Scan for the cell matching the given text and deliver its (x, y) coordinate at center. 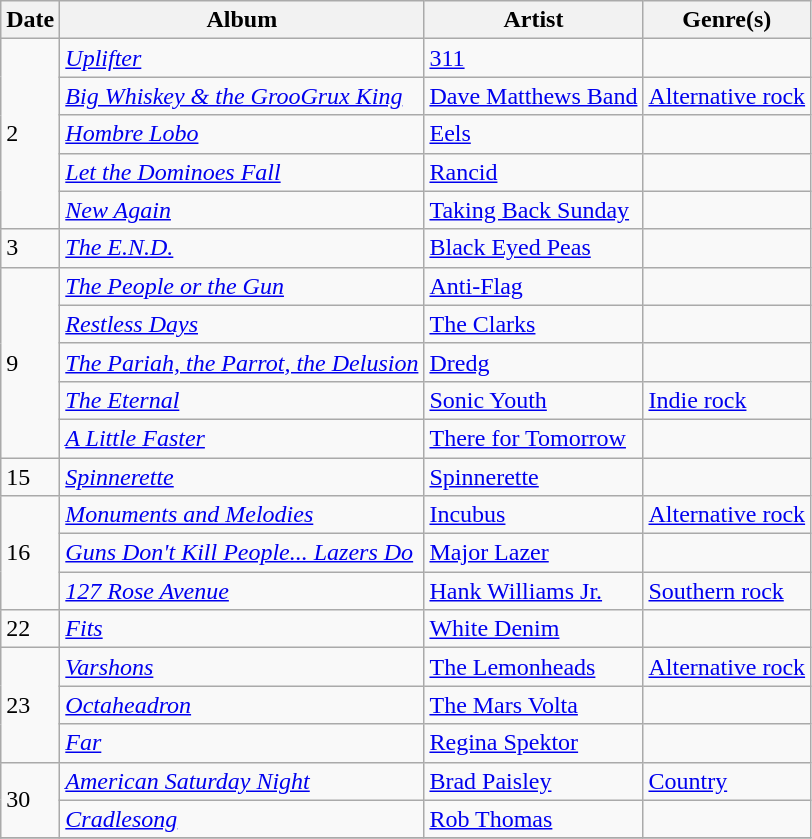
Octaheadron (242, 705)
Monuments and Melodies (242, 515)
Hank Williams Jr. (534, 591)
Taking Back Sunday (534, 210)
Uplifter (242, 58)
23 (30, 705)
Incubus (534, 515)
Varshons (242, 667)
Brad Paisley (534, 781)
22 (30, 629)
Southern rock (727, 591)
Genre(s) (727, 20)
Country (727, 781)
A Little Faster (242, 438)
The Clarks (534, 324)
Dave Matthews Band (534, 96)
Far (242, 743)
Album (242, 20)
15 (30, 477)
Anti-Flag (534, 286)
Black Eyed Peas (534, 248)
2 (30, 134)
Sonic Youth (534, 400)
White Denim (534, 629)
Eels (534, 134)
Guns Don't Kill People... Lazers Do (242, 553)
Big Whiskey & the GrooGrux King (242, 96)
Hombre Lobo (242, 134)
Date (30, 20)
The Mars Volta (534, 705)
Rob Thomas (534, 819)
Let the Dominoes Fall (242, 172)
16 (30, 553)
Major Lazer (534, 553)
The E.N.D. (242, 248)
311 (534, 58)
The People or the Gun (242, 286)
Fits (242, 629)
9 (30, 362)
The Lemonheads (534, 667)
30 (30, 800)
Dredg (534, 362)
Artist (534, 20)
The Eternal (242, 400)
Restless Days (242, 324)
American Saturday Night (242, 781)
Cradlesong (242, 819)
Rancid (534, 172)
Indie rock (727, 400)
The Pariah, the Parrot, the Delusion (242, 362)
There for Tomorrow (534, 438)
Regina Spektor (534, 743)
127 Rose Avenue (242, 591)
New Again (242, 210)
3 (30, 248)
